Return [X, Y] of the center of cell containing provided text 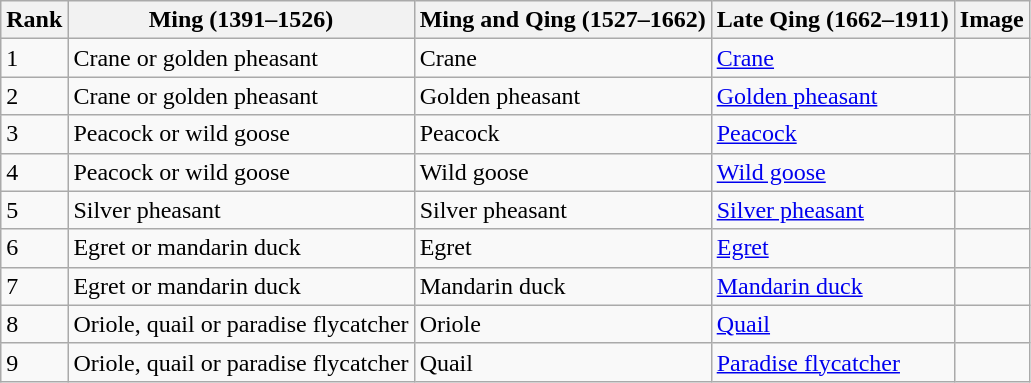
Oriole [562, 324]
Late Qing (1662–1911) [832, 20]
9 [34, 362]
3 [34, 134]
8 [34, 324]
Ming and Qing (1527–1662) [562, 20]
7 [34, 286]
Paradise flycatcher [832, 362]
5 [34, 210]
1 [34, 58]
4 [34, 172]
Rank [34, 20]
Ming (1391–1526) [241, 20]
6 [34, 248]
2 [34, 96]
Image [992, 20]
